Provide the (x, y) coordinate of the cell's center where the given text is located.  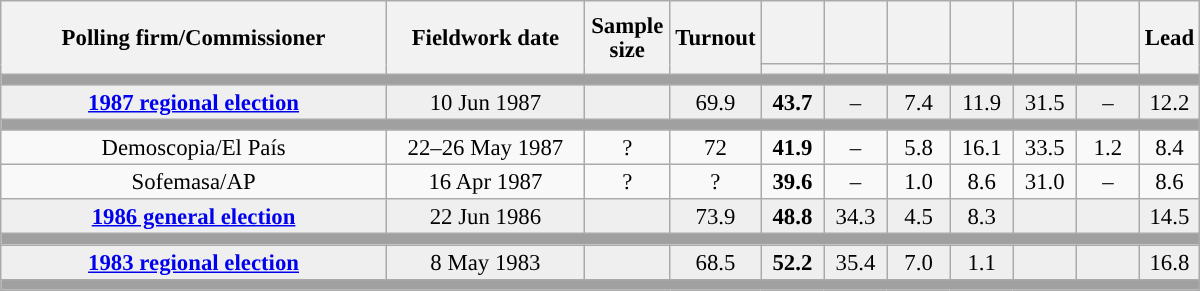
73.9 (716, 218)
7.0 (918, 262)
39.6 (792, 182)
34.3 (856, 218)
1987 regional election (194, 102)
16 Apr 1987 (485, 182)
Polling firm/Commissioner (194, 38)
11.9 (982, 102)
Lead (1169, 38)
41.9 (792, 148)
Turnout (716, 38)
7.4 (918, 102)
22 Jun 1986 (485, 218)
16.8 (1169, 262)
33.5 (1044, 148)
8.3 (982, 218)
52.2 (792, 262)
Demoscopia/El País (194, 148)
Fieldwork date (485, 38)
5.8 (918, 148)
8.4 (1169, 148)
Sofemasa/AP (194, 182)
1983 regional election (194, 262)
1986 general election (194, 218)
1.2 (1108, 148)
48.8 (792, 218)
8 May 1983 (485, 262)
4.5 (918, 218)
1.0 (918, 182)
22–26 May 1987 (485, 148)
31.0 (1044, 182)
1.1 (982, 262)
68.5 (716, 262)
72 (716, 148)
43.7 (792, 102)
10 Jun 1987 (485, 102)
Sample size (627, 38)
69.9 (716, 102)
35.4 (856, 262)
12.2 (1169, 102)
14.5 (1169, 218)
16.1 (982, 148)
31.5 (1044, 102)
